Locate the cell with the specified text and output its (x, y) center coordinate. 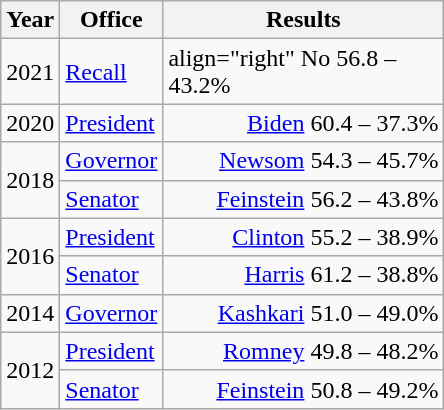
Feinstein 50.8 – 49.2% (304, 389)
Office (112, 20)
2012 (30, 370)
2014 (30, 313)
Year (30, 20)
Clinton 55.2 – 38.9% (304, 237)
2020 (30, 123)
Biden 60.4 – 37.3% (304, 123)
Harris 61.2 – 38.8% (304, 275)
2018 (30, 180)
2021 (30, 72)
align="right" No 56.8 – 43.2% (304, 72)
Newsom 54.3 – 45.7% (304, 161)
2016 (30, 256)
Feinstein 56.2 – 43.8% (304, 199)
Results (304, 20)
Kashkari 51.0 – 49.0% (304, 313)
Recall (112, 72)
Romney 49.8 – 48.2% (304, 351)
